Provide the (x, y) coordinate of the cell's center where the given text is located.  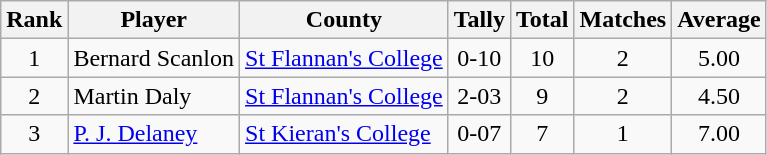
7 (542, 134)
Matches (623, 20)
Martin Daly (154, 96)
0-10 (479, 58)
10 (542, 58)
0-07 (479, 134)
St Kieran's College (344, 134)
4.50 (720, 96)
9 (542, 96)
Total (542, 20)
Player (154, 20)
Rank (34, 20)
P. J. Delaney (154, 134)
Tally (479, 20)
Average (720, 20)
3 (34, 134)
7.00 (720, 134)
Bernard Scanlon (154, 58)
County (344, 20)
2-03 (479, 96)
5.00 (720, 58)
